Output the (x, y) coordinate of the center of the cell containing the given text.  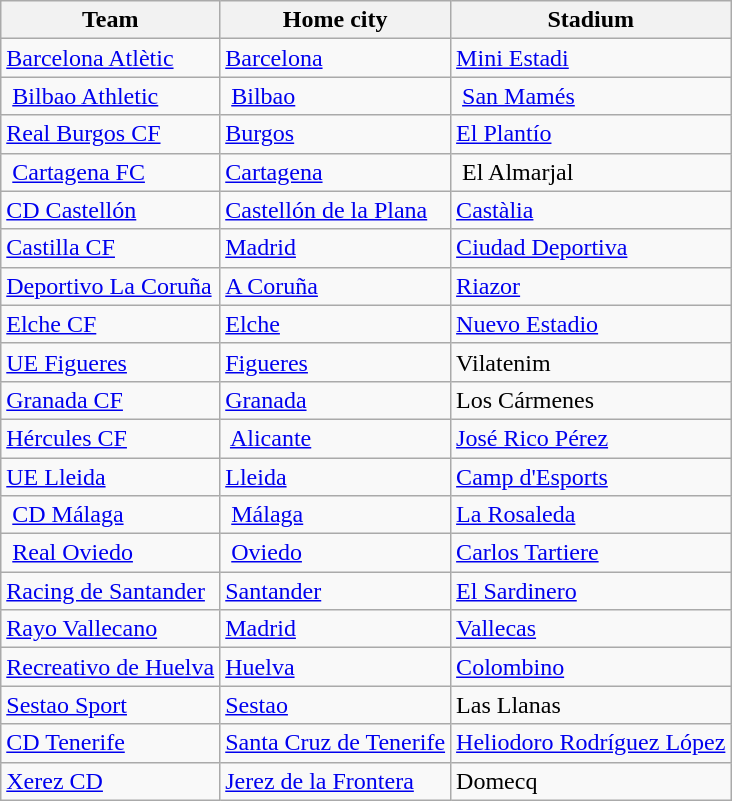
Vilatenim (591, 362)
Domecq (591, 781)
Racing de Santander (110, 591)
Real Oviedo (110, 553)
El Plantío (591, 134)
Stadium (591, 20)
La Rosaleda (591, 515)
Los Cármenes (591, 400)
Xerez CD (110, 781)
José Rico Pérez (591, 438)
Elche CF (110, 324)
CD Málaga (110, 515)
Lleida (336, 477)
Burgos (336, 134)
Barcelona Atlètic (110, 58)
Colombino (591, 667)
Mini Estadi (591, 58)
Ciudad Deportiva (591, 248)
Castellón de la Plana (336, 210)
Carlos Tartiere (591, 553)
Barcelona (336, 58)
Santander (336, 591)
CD Tenerife (110, 743)
Nuevo Estadio (591, 324)
UE Lleida (110, 477)
Las Llanas (591, 705)
Hércules CF (110, 438)
El Almarjal (591, 172)
Vallecas (591, 629)
Elche (336, 324)
Jerez de la Frontera (336, 781)
Home city (336, 20)
Rayo Vallecano (110, 629)
Bilbao (336, 96)
Cartagena FC (110, 172)
Cartagena (336, 172)
Castilla CF (110, 248)
Real Burgos CF (110, 134)
Santa Cruz de Tenerife (336, 743)
UE Figueres (110, 362)
Team (110, 20)
Oviedo (336, 553)
Recreativo de Huelva (110, 667)
Sestao (336, 705)
CD Castellón (110, 210)
Deportivo La Coruña (110, 286)
Riazor (591, 286)
Huelva (336, 667)
Castàlia (591, 210)
Granada (336, 400)
A Coruña (336, 286)
Camp d'Esports (591, 477)
Figueres (336, 362)
El Sardinero (591, 591)
San Mamés (591, 96)
Málaga (336, 515)
Granada CF (110, 400)
Sestao Sport (110, 705)
Bilbao Athletic (110, 96)
Heliodoro Rodríguez López (591, 743)
Alicante (336, 438)
